Locate the cell with the specified text and output its [x, y] center coordinate. 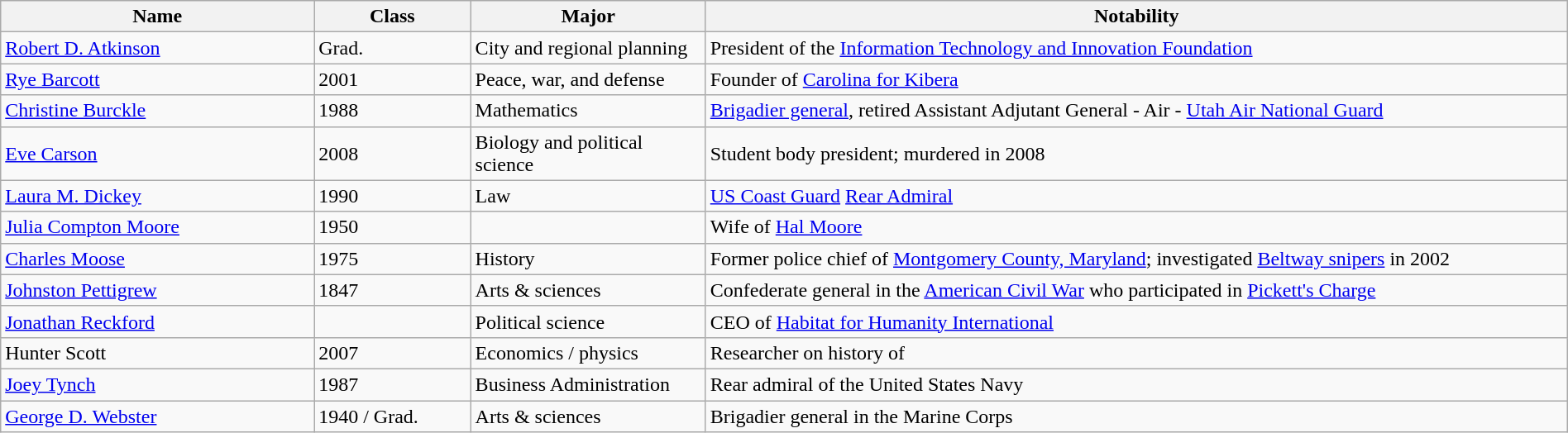
Mathematics [588, 111]
City and regional planning [588, 48]
Jonathan Reckford [157, 321]
1940 / Grad. [392, 416]
Rye Barcott [157, 79]
George D. Webster [157, 416]
Peace, war, and defense [588, 79]
Economics / physics [588, 353]
Brigadier general, retired Assistant Adjutant General - Air - Utah Air National Guard [1136, 111]
Business Administration [588, 384]
2007 [392, 353]
Christine Burckle [157, 111]
Julia Compton Moore [157, 227]
Biology and political science [588, 154]
Law [588, 196]
Johnston Pettigrew [157, 290]
Laura M. Dickey [157, 196]
1950 [392, 227]
Joey Tynch [157, 384]
2001 [392, 79]
1975 [392, 259]
Researcher on history of [1136, 353]
Hunter Scott [157, 353]
Former police chief of Montgomery County, Maryland; investigated Beltway snipers in 2002 [1136, 259]
Wife of Hal Moore [1136, 227]
Name [157, 17]
Charles Moose [157, 259]
Student body president; murdered in 2008 [1136, 154]
History [588, 259]
Confederate general in the American Civil War who participated in Pickett's Charge [1136, 290]
Brigadier general in the Marine Corps [1136, 416]
Robert D. Atkinson [157, 48]
Political science [588, 321]
1988 [392, 111]
President of the Information Technology and Innovation Foundation [1136, 48]
2008 [392, 154]
Founder of Carolina for Kibera [1136, 79]
Grad. [392, 48]
Rear admiral of the United States Navy [1136, 384]
1987 [392, 384]
Notability [1136, 17]
CEO of Habitat for Humanity International [1136, 321]
Class [392, 17]
US Coast Guard Rear Admiral [1136, 196]
1847 [392, 290]
Eve Carson [157, 154]
1990 [392, 196]
Major [588, 17]
